From the cell containing the given text, extract its center point as (x, y) coordinate. 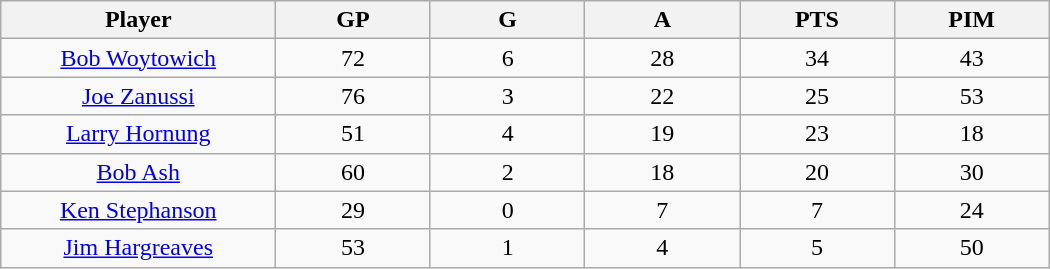
19 (662, 134)
G (508, 20)
PTS (818, 20)
6 (508, 58)
34 (818, 58)
Bob Ash (138, 172)
3 (508, 96)
43 (972, 58)
51 (354, 134)
22 (662, 96)
2 (508, 172)
Joe Zanussi (138, 96)
60 (354, 172)
50 (972, 248)
A (662, 20)
1 (508, 248)
23 (818, 134)
25 (818, 96)
24 (972, 210)
76 (354, 96)
Player (138, 20)
PIM (972, 20)
Jim Hargreaves (138, 248)
30 (972, 172)
29 (354, 210)
Larry Hornung (138, 134)
28 (662, 58)
72 (354, 58)
5 (818, 248)
20 (818, 172)
GP (354, 20)
0 (508, 210)
Ken Stephanson (138, 210)
Bob Woytowich (138, 58)
